Return [X, Y] of the center of cell containing provided text 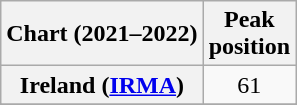
61 [249, 85]
Peakposition [249, 34]
Ireland (IRMA) [102, 85]
Chart (2021–2022) [102, 34]
